Scan for the cell matching the given text and deliver its [X, Y] coordinate at center. 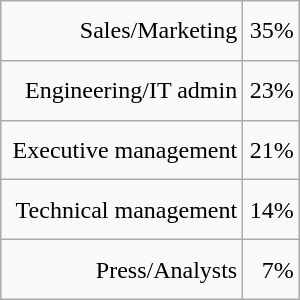
Sales/Marketing [122, 31]
21% [272, 150]
7% [272, 270]
35% [272, 31]
23% [272, 90]
Executive management [122, 150]
Technical management [122, 210]
Engineering/IT admin [122, 90]
Press/Analysts [122, 270]
14% [272, 210]
